Provide the [x, y] coordinate of the cell's center where the given text is located.  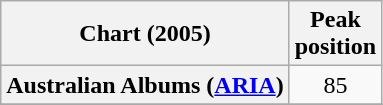
85 [335, 85]
Peakposition [335, 34]
Chart (2005) [145, 34]
Australian Albums (ARIA) [145, 85]
